Scan for the cell matching the given text and deliver its (X, Y) coordinate at center. 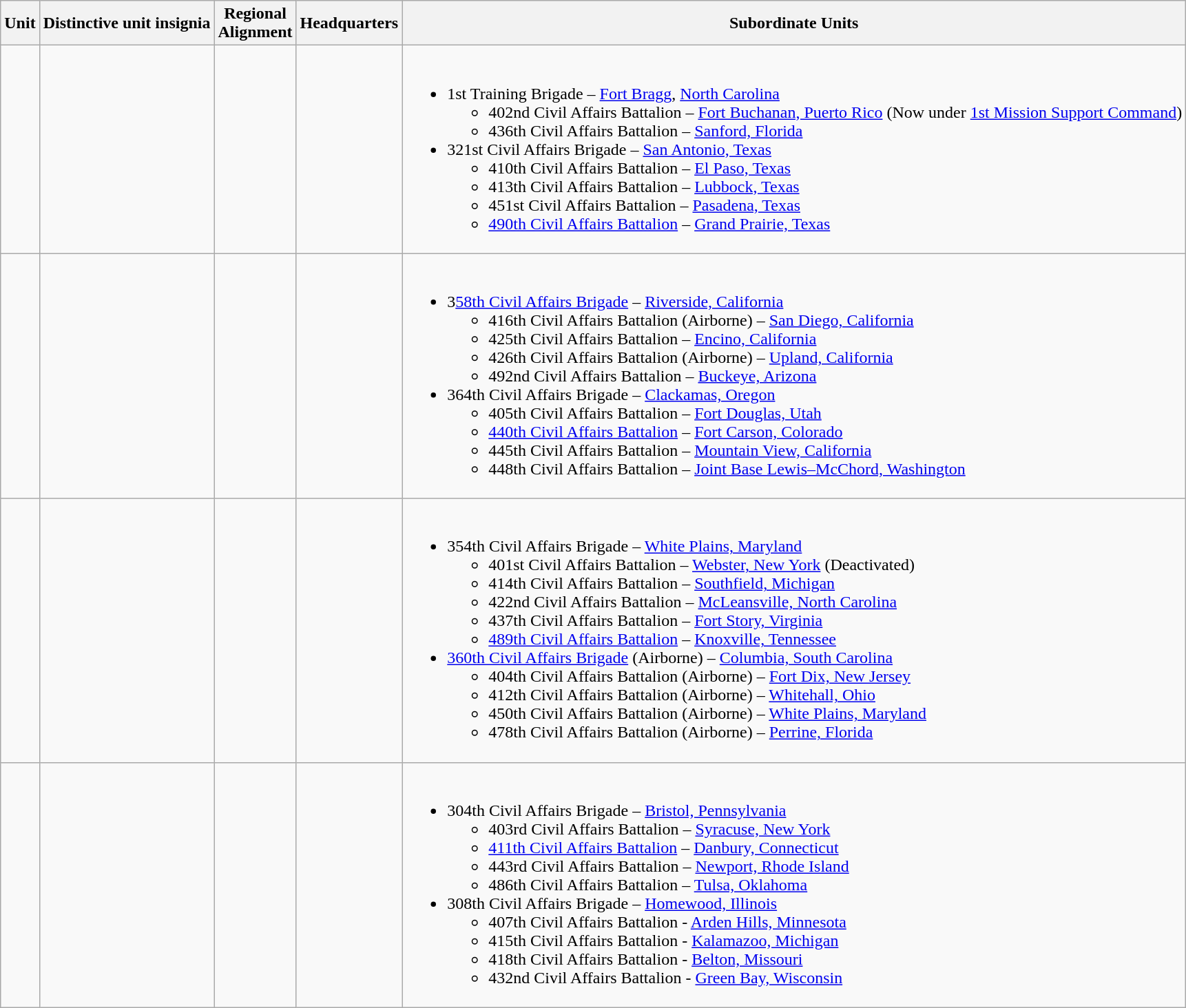
Distinctive unit insignia (127, 23)
Headquarters (349, 23)
Subordinate Units (794, 23)
RegionalAlignment (255, 23)
Unit (20, 23)
